Scan for the cell matching the given text and deliver its (X, Y) coordinate at center. 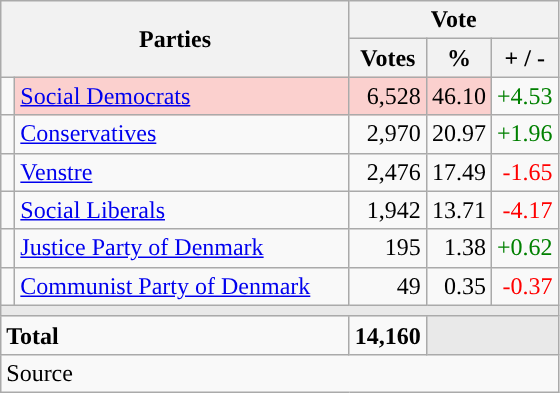
Justice Party of Denmark (182, 248)
Votes (388, 58)
+0.62 (524, 248)
2,970 (388, 134)
Social Democrats (182, 96)
49 (388, 286)
1.38 (458, 248)
-1.65 (524, 172)
Total (176, 335)
Conservatives (182, 134)
+4.53 (524, 96)
Parties (176, 39)
Communist Party of Denmark (182, 286)
Vote (454, 20)
-4.17 (524, 210)
+1.96 (524, 134)
0.35 (458, 286)
46.10 (458, 96)
Source (280, 373)
+ / - (524, 58)
13.71 (458, 210)
2,476 (388, 172)
Venstre (182, 172)
Social Liberals (182, 210)
20.97 (458, 134)
-0.37 (524, 286)
6,528 (388, 96)
17.49 (458, 172)
% (458, 58)
195 (388, 248)
1,942 (388, 210)
14,160 (388, 335)
